Locate the cell with the specified text and output its (X, Y) center coordinate. 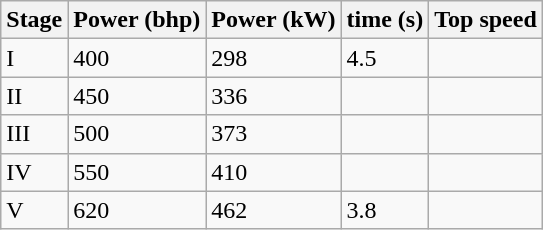
time (s) (385, 20)
298 (274, 58)
III (34, 134)
Power (bhp) (137, 20)
II (34, 96)
410 (274, 172)
4.5 (385, 58)
550 (137, 172)
Stage (34, 20)
IV (34, 172)
V (34, 210)
336 (274, 96)
400 (137, 58)
Top speed (486, 20)
Power (kW) (274, 20)
620 (137, 210)
3.8 (385, 210)
I (34, 58)
462 (274, 210)
500 (137, 134)
450 (137, 96)
373 (274, 134)
